Determine the (X, Y) coordinate at the center of the cell enclosing the given text.  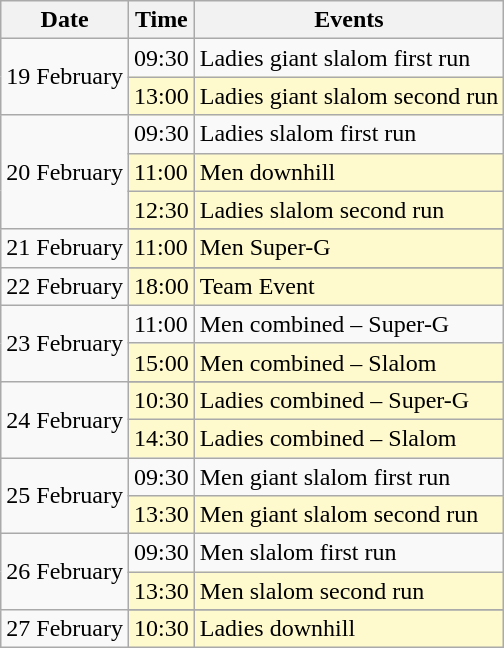
Ladies slalom first run (349, 134)
24 February (65, 419)
13:00 (161, 96)
15:00 (161, 362)
Ladies giant slalom second run (349, 96)
14:30 (161, 438)
27 February (65, 629)
Men Super-G (349, 248)
Team Event (349, 286)
Men combined – Super-G (349, 324)
20 February (65, 172)
Ladies combined – Super-G (349, 400)
Men combined – Slalom (349, 362)
12:30 (161, 210)
26 February (65, 572)
21 February (65, 248)
23 February (65, 343)
Men downhill (349, 172)
22 February (65, 286)
18:00 (161, 286)
Ladies combined – Slalom (349, 438)
Men giant slalom second run (349, 515)
Time (161, 20)
Men slalom second run (349, 591)
25 February (65, 496)
Events (349, 20)
Men giant slalom first run (349, 477)
Date (65, 20)
Ladies giant slalom first run (349, 58)
Men slalom first run (349, 553)
Ladies slalom second run (349, 210)
Ladies downhill (349, 629)
19 February (65, 77)
